Determine the [x, y] coordinate at the center of the cell enclosing the given text.  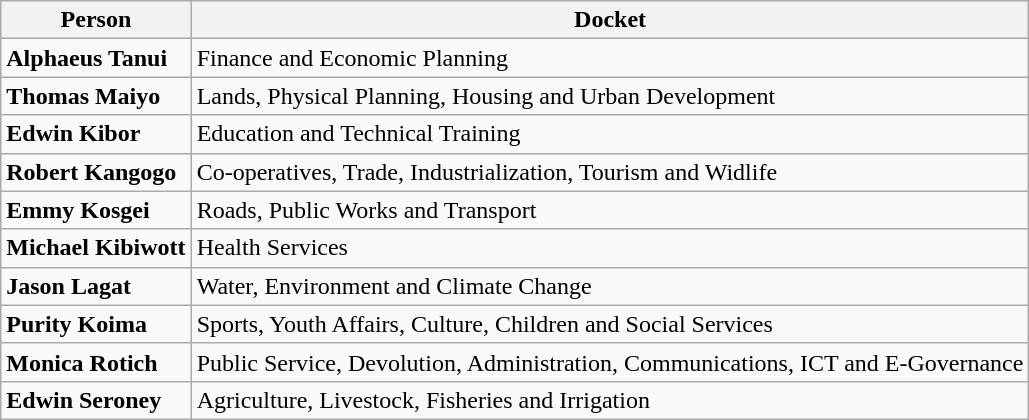
Edwin Seroney [96, 400]
Docket [610, 20]
Monica Rotich [96, 362]
Sports, Youth Affairs, Culture, Children and Social Services [610, 324]
Thomas Maiyo [96, 96]
Education and Technical Training [610, 134]
Public Service, Devolution, Administration, Communications, ICT and E-Governance [610, 362]
Purity Koima [96, 324]
Finance and Economic Planning [610, 58]
Jason Lagat [96, 286]
Emmy Kosgei [96, 210]
Person [96, 20]
Edwin Kibor [96, 134]
Alphaeus Tanui [96, 58]
Co-operatives, Trade, Industrialization, Tourism and Widlife [610, 172]
Lands, Physical Planning, Housing and Urban Development [610, 96]
Roads, Public Works and Transport [610, 210]
Health Services [610, 248]
Michael Kibiwott [96, 248]
Water, Environment and Climate Change [610, 286]
Robert Kangogo [96, 172]
Agriculture, Livestock, Fisheries and Irrigation [610, 400]
